From the cell containing the given text, extract its center point as (X, Y) coordinate. 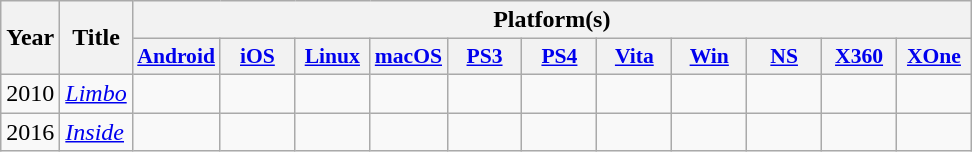
Inside (96, 131)
2016 (30, 131)
2010 (30, 93)
Title (96, 38)
Linux (332, 57)
NS (784, 57)
PS4 (560, 57)
Year (30, 38)
Android (176, 57)
macOS (408, 57)
PS3 (484, 57)
Vita (634, 57)
X360 (860, 57)
Win (710, 57)
Limbo (96, 93)
iOS (258, 57)
Platform(s) (552, 20)
XOne (934, 57)
